Find where the given text appears and provide that cell's center as (x, y) coordinate. 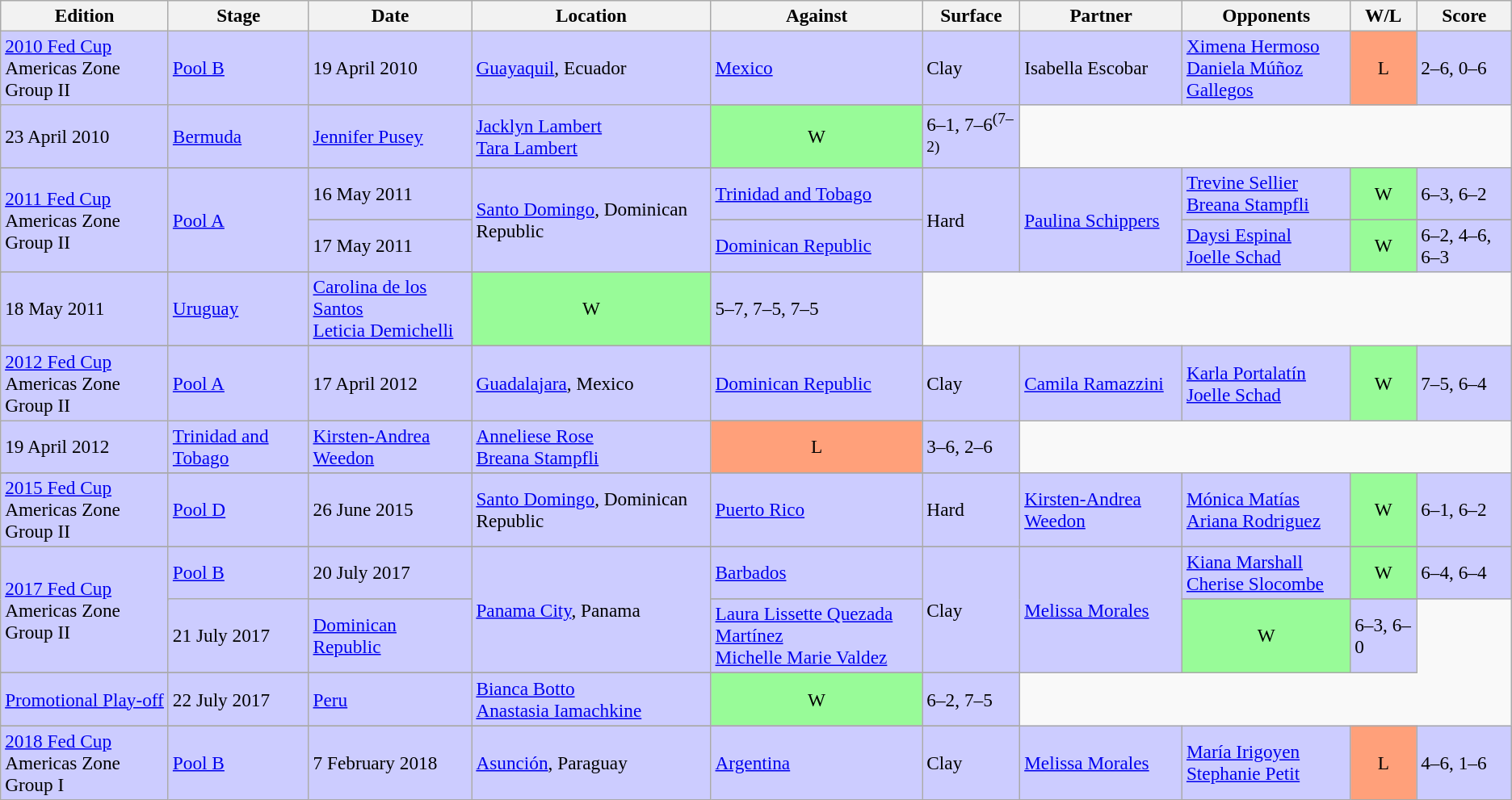
3–6, 2–6 (971, 446)
Karla Portalatín Joelle Schad (1266, 383)
2015 Fed Cup Americas Zone Group II (85, 509)
Puerto Rico (817, 509)
19 April 2012 (85, 446)
Ximena Hermoso Daniela Múñoz Gallegos (1266, 68)
Date (390, 15)
23 April 2010 (85, 136)
7 February 2018 (390, 762)
W/L (1384, 15)
Kiana Marshall Cherise Slocombe (1266, 573)
2–6, 0–6 (1464, 68)
2011 Fed Cup Americas Zone Group II (85, 220)
19 April 2010 (390, 68)
María Irigoyen Stephanie Petit (1266, 762)
Location (591, 15)
4–6, 1–6 (1464, 762)
Partner (1102, 15)
Guayaquil, Ecuador (591, 68)
Guadalajara, Mexico (591, 383)
22 July 2017 (238, 699)
6–3, 6–0 (1384, 636)
Mónica Matías Ariana Rodriguez (1266, 509)
6–3, 6–2 (1464, 194)
Paulina Schippers (1102, 220)
6–1, 7–6(7–2) (971, 136)
Bianca Botto Anastasia Iamachkine (591, 699)
2012 Fed Cup Americas Zone Group II (85, 383)
Trevine Sellier Breana Stampfli (1266, 194)
2018 Fed Cup Americas Zone Group I (85, 762)
Stage (238, 15)
Argentina (817, 762)
6–2, 7–5 (971, 699)
2017 Fed Cup Americas Zone Group II (85, 610)
26 June 2015 (390, 509)
Promotional Play-off (85, 699)
Isabella Escobar (1102, 68)
17 May 2011 (390, 245)
Carolina de los Santos Leticia Demichelli (390, 309)
6–2, 4–6, 6–3 (1464, 245)
Jacklyn Lambert Tara Lambert (591, 136)
Mexico (817, 68)
Daysi Espinal Joelle Schad (1266, 245)
Edition (85, 15)
Laura Lissette Quezada Martínez Michelle Marie Valdez (817, 636)
20 July 2017 (390, 573)
5–7, 7–5, 7–5 (817, 309)
Panama City, Panama (591, 610)
Pool D (238, 509)
16 May 2011 (390, 194)
Asunción, Paraguay (591, 762)
Bermuda (238, 136)
Opponents (1266, 15)
Camila Ramazzini (1102, 383)
6–1, 6–2 (1464, 509)
18 May 2011 (85, 309)
7–5, 6–4 (1464, 383)
Surface (971, 15)
6–4, 6–4 (1464, 573)
Barbados (817, 573)
Jennifer Pusey (390, 136)
Peru (390, 699)
17 April 2012 (390, 383)
Score (1464, 15)
2010 Fed Cup Americas Zone Group II (85, 68)
Anneliese Rose Breana Stampfli (591, 446)
Uruguay (238, 309)
21 July 2017 (238, 636)
Against (817, 15)
